Return (x, y) of the center of cell containing provided text 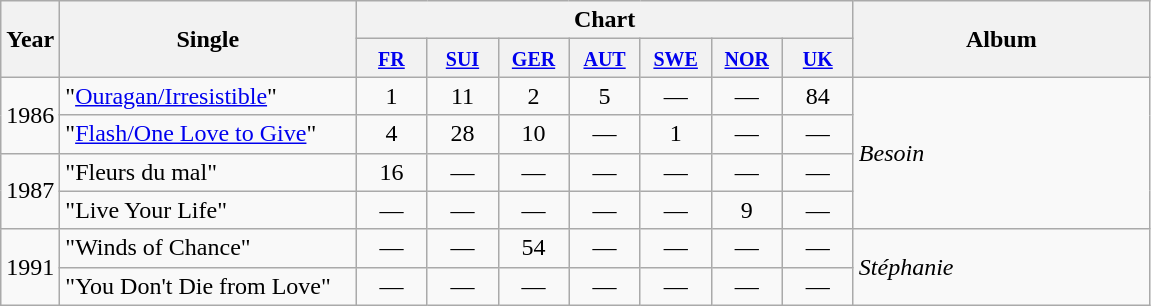
"Fleurs du mal" (208, 172)
9 (746, 210)
SUI (462, 58)
UK (818, 58)
"Flash/One Love to Give" (208, 134)
Single (208, 39)
"Ouragan/Irresistible" (208, 96)
AUT (604, 58)
Besoin (1001, 153)
11 (462, 96)
2 (534, 96)
FR (392, 58)
1986 (30, 115)
28 (462, 134)
Stéphanie (1001, 267)
1991 (30, 267)
SWE (676, 58)
"You Don't Die from Love" (208, 286)
"Winds of Chance" (208, 248)
GER (534, 58)
5 (604, 96)
84 (818, 96)
16 (392, 172)
10 (534, 134)
54 (534, 248)
"Live Your Life" (208, 210)
Year (30, 39)
NOR (746, 58)
1987 (30, 191)
Chart (604, 20)
4 (392, 134)
Album (1001, 39)
